Extract the [x, y] coordinate from the center of the cell holding the provided text.  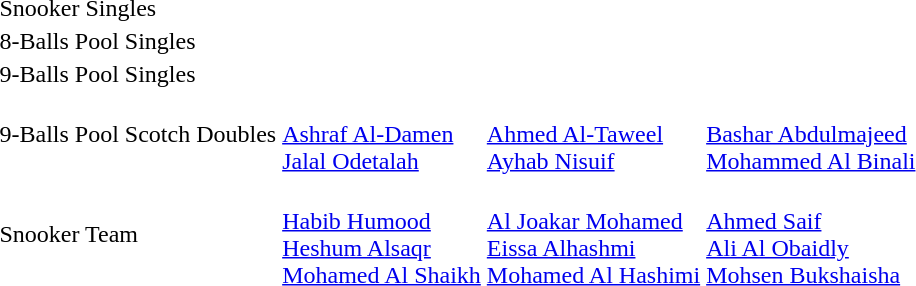
Ahmed Al-TaweelAyhab Nisuif [593, 134]
Ashraf Al-DamenJalal Odetalah [382, 134]
